Identify which cell holds the provided text, then report its (x, y) central coordinate. 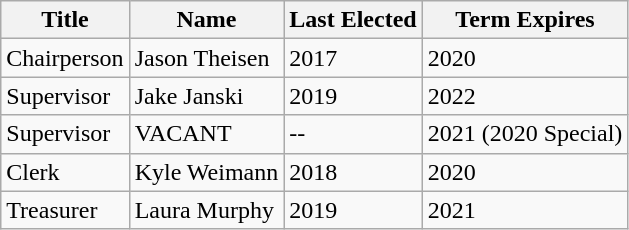
Title (65, 20)
2022 (525, 96)
Jake Janski (206, 96)
2017 (353, 58)
-- (353, 134)
Treasurer (65, 210)
Name (206, 20)
Term Expires (525, 20)
Clerk (65, 172)
Jason Theisen (206, 58)
Last Elected (353, 20)
2021 (525, 210)
Kyle Weimann (206, 172)
2021 (2020 Special) (525, 134)
2018 (353, 172)
VACANT (206, 134)
Laura Murphy (206, 210)
Chairperson (65, 58)
